Output the (X, Y) coordinate of the center of the cell containing the given text.  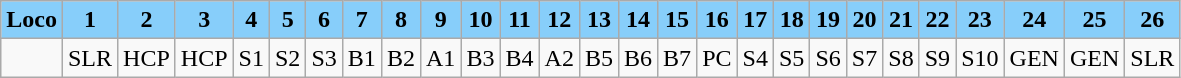
Loco (32, 20)
1 (90, 20)
3 (204, 20)
16 (717, 20)
22 (937, 20)
15 (678, 20)
B5 (598, 58)
S8 (901, 58)
S6 (828, 58)
S7 (864, 58)
S2 (287, 58)
5 (287, 20)
24 (1034, 20)
A2 (559, 58)
9 (440, 20)
A1 (440, 58)
B3 (480, 58)
S9 (937, 58)
7 (362, 20)
11 (520, 20)
B6 (638, 58)
6 (324, 20)
25 (1094, 20)
19 (828, 20)
18 (791, 20)
B4 (520, 58)
26 (1152, 20)
S3 (324, 58)
B2 (400, 58)
13 (598, 20)
B7 (678, 58)
4 (251, 20)
10 (480, 20)
21 (901, 20)
S1 (251, 58)
17 (755, 20)
B1 (362, 58)
PC (717, 58)
8 (400, 20)
20 (864, 20)
S5 (791, 58)
2 (147, 20)
12 (559, 20)
S4 (755, 58)
S10 (980, 58)
23 (980, 20)
14 (638, 20)
